Capture the cell that displays the provided text and extract its (X, Y) central coordinate. 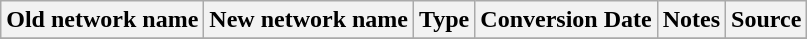
Notes (691, 20)
Type (444, 20)
New network name (309, 20)
Conversion Date (566, 20)
Old network name (102, 20)
Source (766, 20)
